Return the (x, y) coordinate for the center point of the cell that contains the specified text.  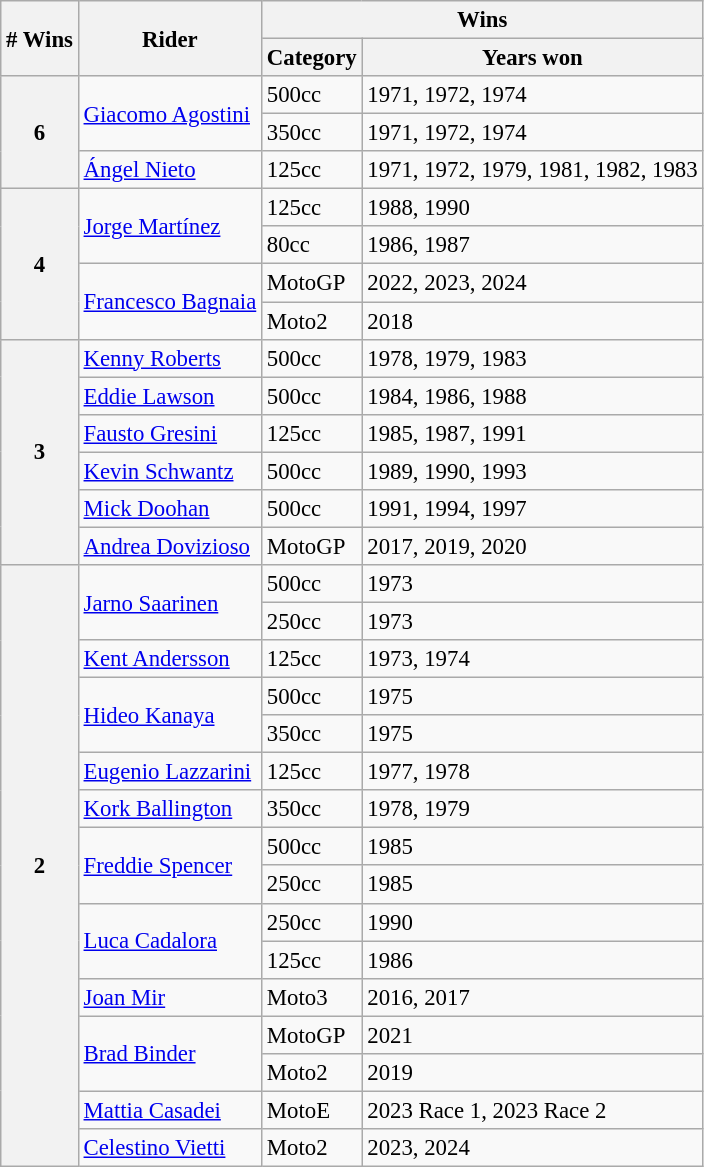
Jorge Martínez (170, 226)
Mick Doohan (170, 509)
80cc (312, 245)
Kent Andersson (170, 659)
2023, 2024 (532, 1148)
Freddie Spencer (170, 866)
Moto3 (312, 997)
Rider (170, 38)
1984, 1986, 1988 (532, 396)
2 (40, 866)
Andrea Dovizioso (170, 546)
MotoE (312, 1110)
Ángel Nieto (170, 170)
1973, 1974 (532, 659)
2017, 2019, 2020 (532, 546)
1986 (532, 960)
1989, 1990, 1993 (532, 471)
1978, 1979, 1983 (532, 358)
Joan Mir (170, 997)
1978, 1979 (532, 809)
Category (312, 58)
Jarno Saarinen (170, 602)
Eddie Lawson (170, 396)
Giacomo Agostini (170, 114)
1971, 1972, 1979, 1981, 1982, 1983 (532, 170)
1986, 1987 (532, 245)
Brad Binder (170, 1054)
Fausto Gresini (170, 433)
2016, 2017 (532, 997)
Luca Cadalora (170, 940)
1988, 1990 (532, 208)
Wins (482, 20)
Mattia Casadei (170, 1110)
1990 (532, 922)
Kork Ballington (170, 809)
1977, 1978 (532, 772)
4 (40, 264)
Francesco Bagnaia (170, 302)
6 (40, 132)
2021 (532, 1035)
Years won (532, 58)
# Wins (40, 38)
Kevin Schwantz (170, 471)
1991, 1994, 1997 (532, 509)
2022, 2023, 2024 (532, 283)
2019 (532, 1073)
3 (40, 452)
Eugenio Lazzarini (170, 772)
Hideo Kanaya (170, 716)
Kenny Roberts (170, 358)
2023 Race 1, 2023 Race 2 (532, 1110)
2018 (532, 321)
Celestino Vietti (170, 1148)
1985, 1987, 1991 (532, 433)
